Capture the cell that displays the provided text and extract its (x, y) central coordinate. 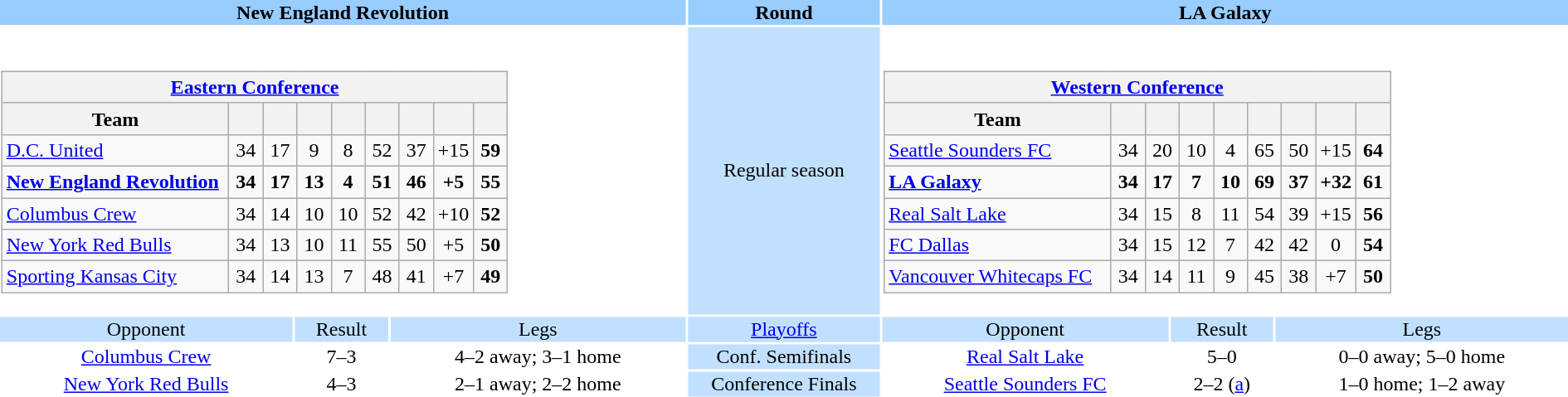
20 (1161, 150)
Conf. Semifinals (783, 356)
Playoffs (783, 329)
Round (783, 12)
56 (1372, 213)
41 (416, 277)
45 (1264, 277)
5–0 (1222, 356)
65 (1264, 150)
Regular season (783, 171)
38 (1299, 277)
D.C. United (115, 150)
51 (382, 182)
Vancouver Whitecaps FC (998, 277)
4–2 away; 3–1 home (538, 356)
Sporting Kansas City (115, 277)
FC Dallas (998, 245)
+32 (1336, 182)
Eastern Conference (255, 87)
+10 (453, 213)
64 (1372, 150)
Western Conference (1137, 87)
61 (1372, 182)
46 (416, 182)
12 (1196, 245)
2–2 (a) (1222, 384)
4–3 (341, 384)
1–0 home; 1–2 away (1422, 384)
0–0 away; 5–0 home (1422, 356)
7–3 (341, 356)
69 (1264, 182)
59 (491, 150)
2–1 away; 2–2 home (538, 384)
0 (1336, 245)
48 (382, 277)
Conference Finals (783, 384)
49 (491, 277)
39 (1299, 213)
